Return the [x, y] coordinate for the center point of the cell that contains the specified text.  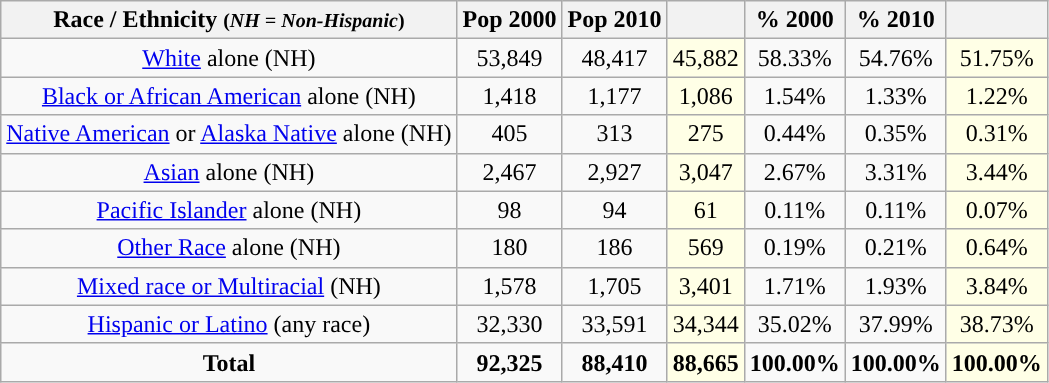
Asian alone (NH) [229, 172]
180 [510, 248]
1.54% [794, 96]
54.76% [896, 58]
98 [510, 210]
1.93% [896, 286]
58.33% [794, 58]
48,417 [614, 58]
1.71% [794, 286]
2,467 [510, 172]
3.84% [996, 286]
1.33% [896, 96]
Hispanic or Latino (any race) [229, 324]
1,418 [510, 96]
88,410 [614, 362]
38.73% [996, 324]
Race / Ethnicity (NH = Non-Hispanic) [229, 20]
37.99% [896, 324]
1,578 [510, 286]
1,086 [706, 96]
% 2000 [794, 20]
88,665 [706, 362]
0.21% [896, 248]
61 [706, 210]
2.67% [794, 172]
1,705 [614, 286]
2,927 [614, 172]
92,325 [510, 362]
0.44% [794, 134]
313 [614, 134]
Mixed race or Multiracial (NH) [229, 286]
0.19% [794, 248]
51.75% [996, 58]
Other Race alone (NH) [229, 248]
0.31% [996, 134]
Black or African American alone (NH) [229, 96]
275 [706, 134]
White alone (NH) [229, 58]
405 [510, 134]
1,177 [614, 96]
94 [614, 210]
186 [614, 248]
569 [706, 248]
3.44% [996, 172]
Total [229, 362]
35.02% [794, 324]
Pop 2010 [614, 20]
34,344 [706, 324]
1.22% [996, 96]
53,849 [510, 58]
32,330 [510, 324]
Native American or Alaska Native alone (NH) [229, 134]
0.35% [896, 134]
45,882 [706, 58]
3.31% [896, 172]
33,591 [614, 324]
3,401 [706, 286]
Pop 2000 [510, 20]
0.07% [996, 210]
% 2010 [896, 20]
Pacific Islander alone (NH) [229, 210]
3,047 [706, 172]
0.64% [996, 248]
